Return [x, y] of the center of cell containing provided text 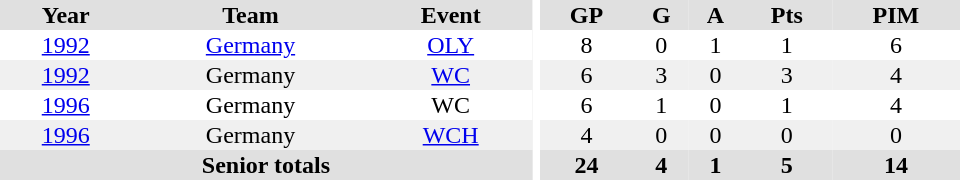
Year [66, 15]
Event [450, 15]
Senior totals [266, 165]
A [715, 15]
PIM [896, 15]
Team [250, 15]
GP [587, 15]
Pts [787, 15]
5 [787, 165]
OLY [450, 45]
G [661, 15]
WCH [450, 135]
8 [587, 45]
14 [896, 165]
24 [587, 165]
